Provide the [x, y] coordinate of the cell's center where the given text is located.  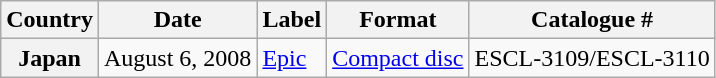
Compact disc [398, 58]
Catalogue # [592, 20]
Format [398, 20]
August 6, 2008 [177, 58]
Date [177, 20]
Epic [292, 58]
Country [50, 20]
Japan [50, 58]
Label [292, 20]
ESCL-3109/ESCL-3110 [592, 58]
